Find where the given text appears and provide that cell's center as (x, y) coordinate. 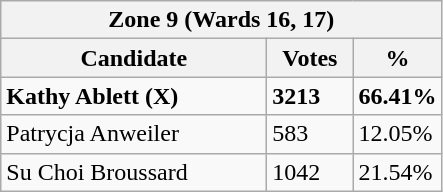
3213 (310, 96)
Patrycja Anweiler (134, 134)
Kathy Ablett (X) (134, 96)
583 (310, 134)
12.05% (398, 134)
66.41% (398, 96)
% (398, 58)
Su Choi Broussard (134, 172)
Candidate (134, 58)
Zone 9 (Wards 16, 17) (222, 20)
Votes (310, 58)
21.54% (398, 172)
1042 (310, 172)
